Find where the given text appears and provide that cell's center as [x, y] coordinate. 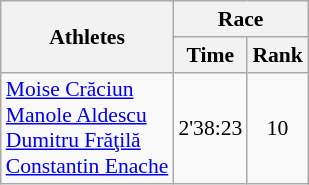
Time [210, 55]
2'38:23 [210, 128]
Race [240, 19]
Rank [278, 55]
Moise CrăciunManole AldescuDumitru FrăţilăConstantin Enache [88, 128]
Athletes [88, 36]
10 [278, 128]
